Extract the (X, Y) coordinate from the center of the cell holding the provided text.  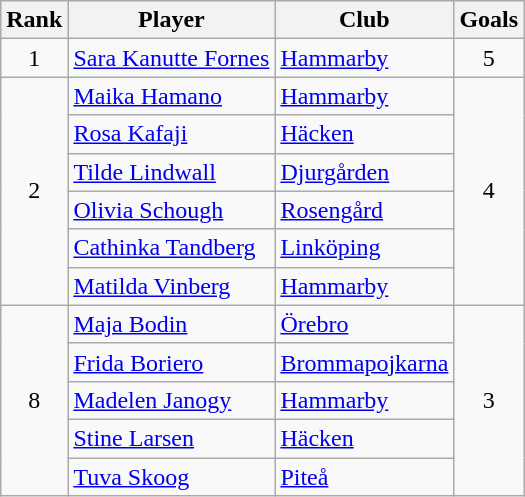
Frida Boriero (172, 362)
Matilda Vinberg (172, 286)
Brommapojkarna (364, 362)
Rank (34, 20)
Maja Bodin (172, 324)
Player (172, 20)
Tilde Lindwall (172, 172)
Stine Larsen (172, 438)
Tuva Skoog (172, 477)
Olivia Schough (172, 210)
8 (34, 400)
Örebro (364, 324)
Rosa Kafaji (172, 134)
4 (489, 191)
Linköping (364, 248)
Goals (489, 20)
3 (489, 400)
Sara Kanutte Fornes (172, 58)
Madelen Janogy (172, 400)
2 (34, 191)
Piteå (364, 477)
Rosengård (364, 210)
1 (34, 58)
Maika Hamano (172, 96)
Djurgården (364, 172)
Cathinka Tandberg (172, 248)
5 (489, 58)
Club (364, 20)
